Identify which cell holds the provided text, then report its (x, y) central coordinate. 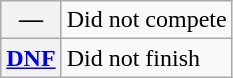
— (31, 20)
Did not compete (146, 20)
DNF (31, 58)
Did not finish (146, 58)
